Locate the cell with the specified text and output its [X, Y] center coordinate. 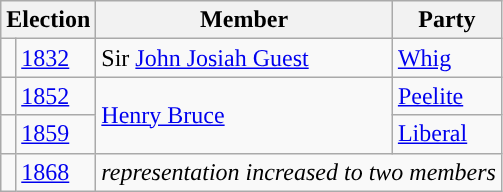
1852 [56, 96]
Sir John Josiah Guest [244, 58]
representation increased to two members [299, 172]
1859 [56, 134]
Peelite [446, 96]
Whig [446, 58]
Member [244, 20]
Party [446, 20]
1868 [56, 172]
Election [48, 20]
1832 [56, 58]
Henry Bruce [244, 115]
Liberal [446, 134]
